Detect which cell encompasses the target text, then output its (X, Y) center coordinate. 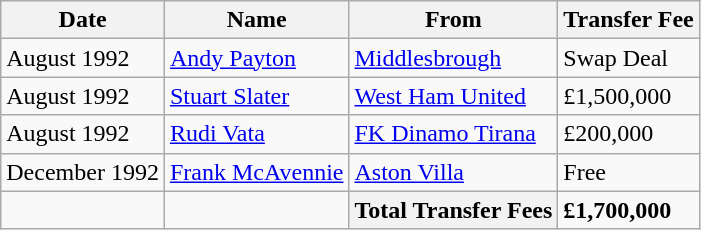
Middlesbrough (454, 58)
Andy Payton (256, 58)
From (454, 20)
Free (628, 172)
Total Transfer Fees (454, 210)
Transfer Fee (628, 20)
Aston Villa (454, 172)
Date (83, 20)
December 1992 (83, 172)
West Ham United (454, 96)
Name (256, 20)
£200,000 (628, 134)
£1,500,000 (628, 96)
Stuart Slater (256, 96)
FK Dinamo Tirana (454, 134)
Rudi Vata (256, 134)
Frank McAvennie (256, 172)
Swap Deal (628, 58)
£1,700,000 (628, 210)
